Extract the [X, Y] coordinate from the center of the cell holding the provided text.  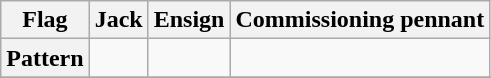
Jack [118, 20]
Ensign [189, 20]
Flag [45, 20]
Pattern [45, 58]
Commissioning pennant [360, 20]
